Search for the cell housing the specified text and yield its [x, y] center coordinate. 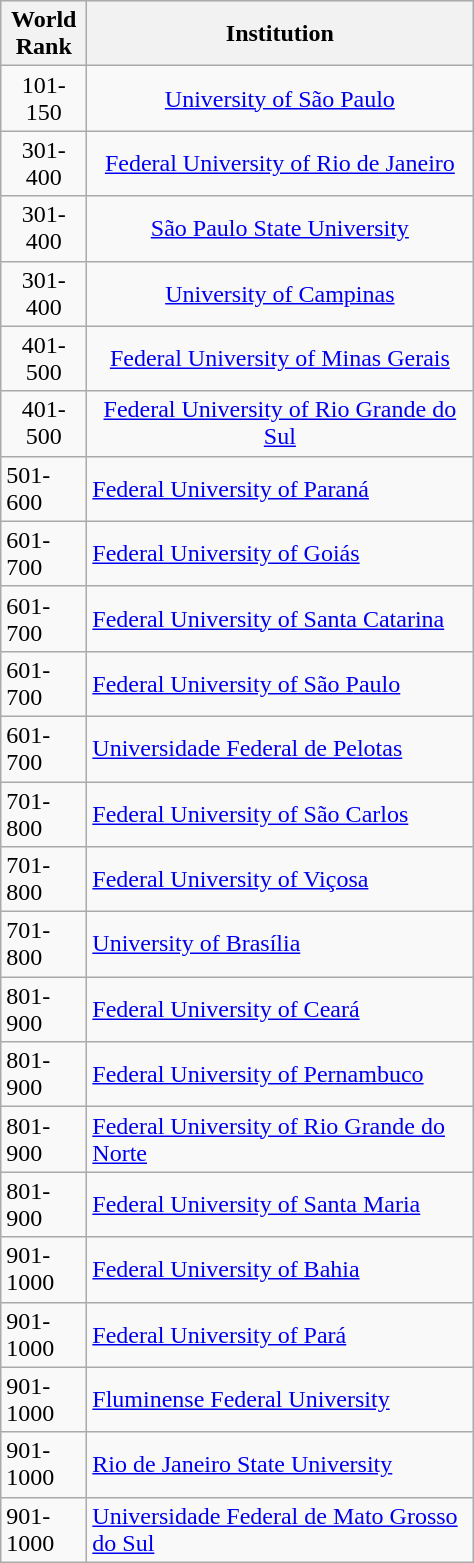
Federal University of Bahia [280, 1270]
University of Campinas [280, 294]
University of Brasília [280, 944]
Federal University of Rio Grande do Norte [280, 1140]
Federal University of Santa Maria [280, 1204]
Universidade Federal de Mato Grosso do Sul [280, 1530]
101-150 [44, 98]
University of São Paulo [280, 98]
Federal University of Paraná [280, 488]
Federal University of Minas Gerais [280, 358]
Federal University of Goiás [280, 554]
Federal University of Ceará [280, 1010]
Federal University of São Carlos [280, 814]
Federal University of Rio de Janeiro [280, 164]
Federal University of Viçosa [280, 880]
Universidade Federal de Pelotas [280, 748]
Fluminense Federal University [280, 1400]
Federal University of São Paulo [280, 684]
São Paulo State University [280, 228]
501-600 [44, 488]
Federal University of Santa Catarina [280, 618]
World Rank [44, 34]
Federal University of Pará [280, 1334]
Rio de Janeiro State University [280, 1464]
Institution [280, 34]
Federal University of Rio Grande do Sul [280, 424]
Federal University of Pernambuco [280, 1074]
